Identify which cell holds the provided text, then report its (x, y) central coordinate. 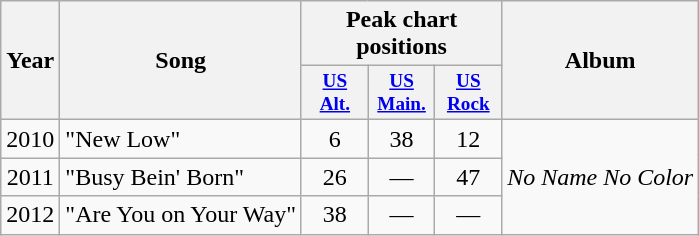
6 (334, 139)
"New Low" (181, 139)
Song (181, 60)
USRock (468, 93)
"Busy Bein' Born" (181, 177)
USMain. (402, 93)
USAlt. (334, 93)
47 (468, 177)
26 (334, 177)
2010 (30, 139)
Peak chart positions (401, 34)
12 (468, 139)
Album (600, 60)
2012 (30, 215)
2011 (30, 177)
"Are You on Your Way" (181, 215)
No Name No Color (600, 177)
Year (30, 60)
